From the cell containing the given text, extract its center point as (x, y) coordinate. 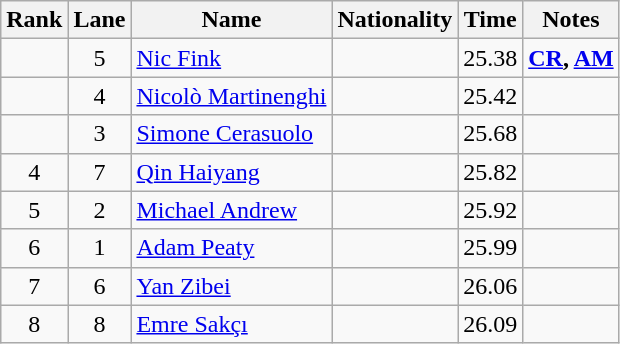
25.68 (490, 134)
26.09 (490, 324)
25.99 (490, 248)
Emre Sakçı (232, 324)
Time (490, 20)
25.92 (490, 210)
3 (100, 134)
Notes (571, 20)
Lane (100, 20)
CR, AM (571, 58)
Michael Andrew (232, 210)
Nicolò Martinenghi (232, 96)
25.38 (490, 58)
25.42 (490, 96)
Qin Haiyang (232, 172)
Name (232, 20)
Yan Zibei (232, 286)
25.82 (490, 172)
Nic Fink (232, 58)
Rank (34, 20)
26.06 (490, 286)
Adam Peaty (232, 248)
Nationality (395, 20)
Simone Cerasuolo (232, 134)
2 (100, 210)
1 (100, 248)
